Locate the cell with the specified text and output its [X, Y] center coordinate. 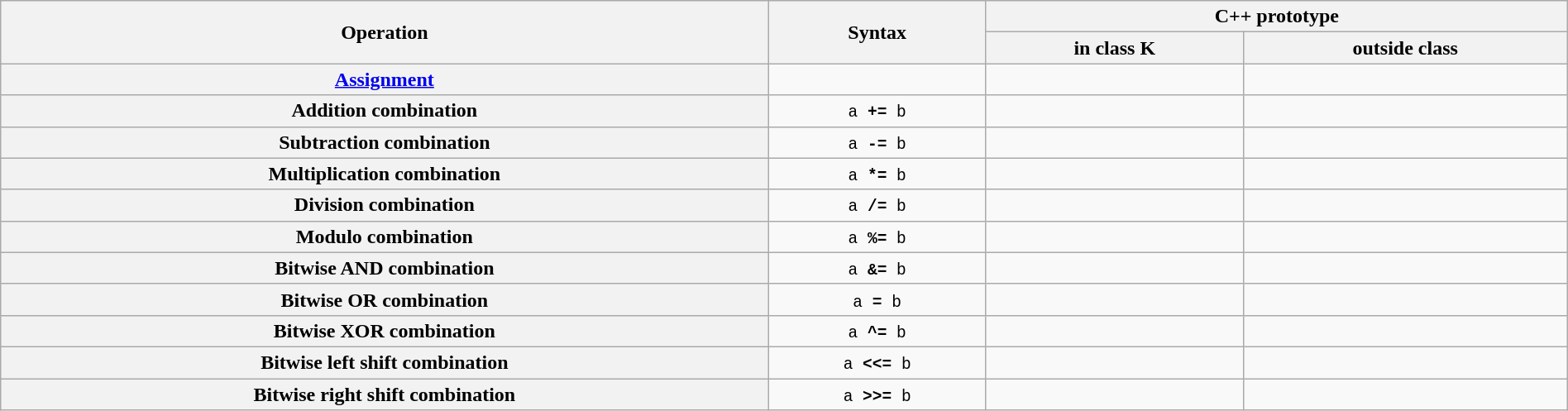
a &= b [877, 268]
a >>= b [877, 394]
Bitwise AND combination [385, 268]
a += b [877, 111]
outside class [1405, 48]
Assignment [385, 79]
Syntax [877, 32]
a %= b [877, 237]
Bitwise left shift combination [385, 362]
Subtraction combination [385, 142]
a ^= b [877, 331]
Multiplication combination [385, 174]
in class K [1115, 48]
Bitwise XOR combination [385, 331]
Division combination [385, 205]
a <<= b [877, 362]
C++ prototype [1277, 17]
a -= b [877, 142]
a = b [877, 299]
Modulo combination [385, 237]
Operation [385, 32]
a /= b [877, 205]
Addition combination [385, 111]
Bitwise OR combination [385, 299]
a *= b [877, 174]
Bitwise right shift combination [385, 394]
